Locate the cell with the specified text and output its (X, Y) center coordinate. 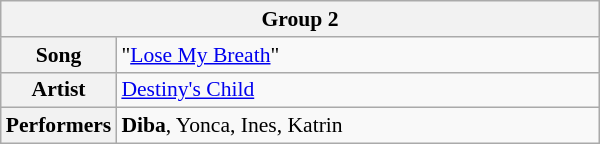
Group 2 (300, 19)
Artist (59, 90)
"Lose My Breath" (358, 55)
Destiny's Child (358, 90)
Diba, Yonca, Ines, Katrin (358, 126)
Song (59, 55)
Performers (59, 126)
